From the cell containing the given text, extract its center point as (X, Y) coordinate. 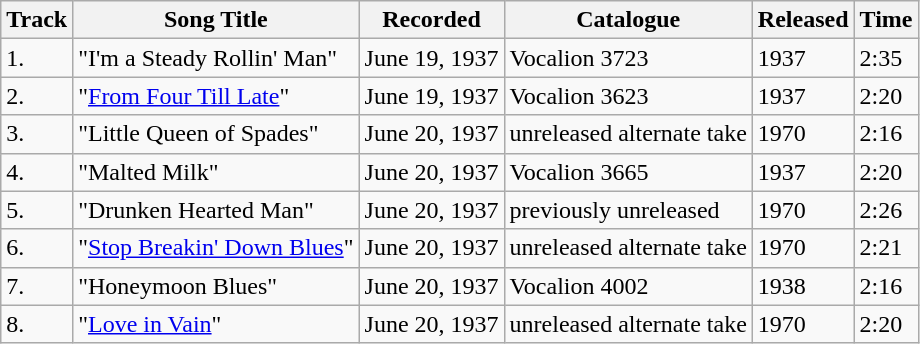
Song Title (216, 20)
Track (37, 20)
Catalogue (628, 20)
1. (37, 58)
3. (37, 134)
"Love in Vain" (216, 324)
7. (37, 286)
2. (37, 96)
Vocalion 3723 (628, 58)
4. (37, 172)
6. (37, 248)
2:21 (886, 248)
"Malted Milk" (216, 172)
"From Four Till Late" (216, 96)
Released (803, 20)
"Stop Breakin' Down Blues" (216, 248)
"Honeymoon Blues" (216, 286)
previously unreleased (628, 210)
"Drunken Hearted Man" (216, 210)
5. (37, 210)
2:26 (886, 210)
Vocalion 3665 (628, 172)
8. (37, 324)
1938 (803, 286)
2:35 (886, 58)
Recorded (432, 20)
"Little Queen of Spades" (216, 134)
"I'm a Steady Rollin' Man" (216, 58)
Time (886, 20)
Vocalion 3623 (628, 96)
Vocalion 4002 (628, 286)
